Return (x, y) of the center of cell containing provided text 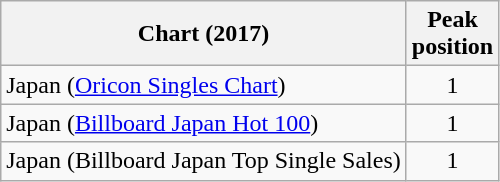
Peakposition (452, 34)
Japan (Billboard Japan Top Single Sales) (204, 161)
Japan (Billboard Japan Hot 100) (204, 123)
Chart (2017) (204, 34)
Japan (Oricon Singles Chart) (204, 85)
